Return (x, y) of the center of cell containing provided text 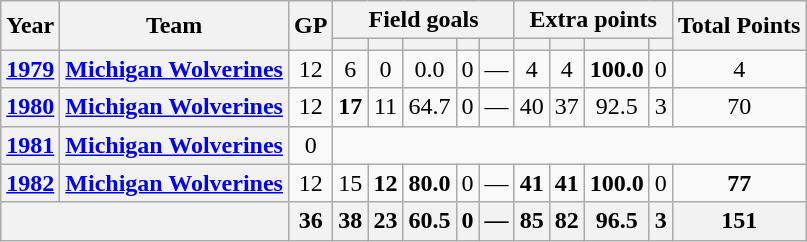
70 (739, 107)
1982 (30, 183)
96.5 (616, 221)
1981 (30, 145)
1979 (30, 69)
23 (386, 221)
38 (350, 221)
GP (310, 26)
Team (174, 26)
6 (350, 69)
1980 (30, 107)
Year (30, 26)
80.0 (430, 183)
85 (532, 221)
151 (739, 221)
37 (566, 107)
64.7 (430, 107)
82 (566, 221)
60.5 (430, 221)
17 (350, 107)
Total Points (739, 26)
15 (350, 183)
Extra points (593, 20)
77 (739, 183)
Field goals (424, 20)
0.0 (430, 69)
11 (386, 107)
36 (310, 221)
92.5 (616, 107)
40 (532, 107)
